For the text-containing cell, return its midpoint in [X, Y] coordinate format. 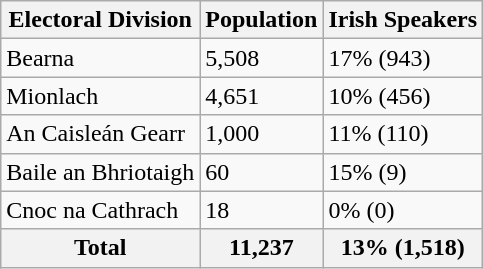
Total [100, 248]
4,651 [262, 96]
Electoral Division [100, 20]
Cnoc na Cathrach [100, 210]
10% (456) [403, 96]
Mionlach [100, 96]
Irish Speakers [403, 20]
18 [262, 210]
1,000 [262, 134]
0% (0) [403, 210]
Bearna [100, 58]
11% (110) [403, 134]
An Caisleán Gearr [100, 134]
Population [262, 20]
60 [262, 172]
17% (943) [403, 58]
11,237 [262, 248]
15% (9) [403, 172]
5,508 [262, 58]
13% (1,518) [403, 248]
Baile an Bhriotaigh [100, 172]
